Search for the cell housing the specified text and yield its [X, Y] center coordinate. 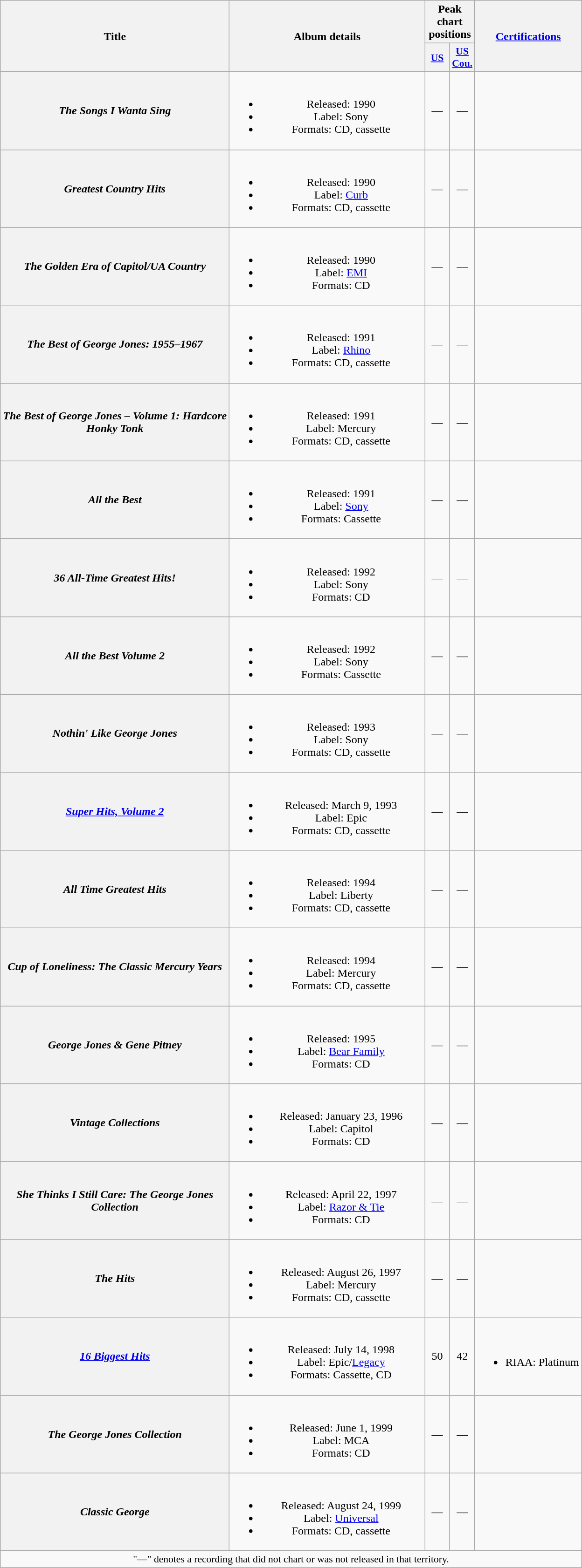
Classic George [115, 1512]
Released: August 26, 1997Label: MercuryFormats: CD, cassette [327, 1279]
42 [462, 1356]
Released: August 24, 1999Label: UniversalFormats: CD, cassette [327, 1512]
Released: 1990Label: CurbFormats: CD, cassette [327, 188]
Peak chart positions [450, 22]
Released: 1990Label: SonyFormats: CD, cassette [327, 111]
Released: 1994Label: MercuryFormats: CD, cassette [327, 967]
Released: April 22, 1997Label: Razor & TieFormats: CD [327, 1200]
Super Hits, Volume 2 [115, 812]
Greatest Country Hits [115, 188]
"—" denotes a recording that did not chart or was not released in that territory. [291, 1559]
Album details [327, 36]
She Thinks I Still Care: The George Jones Collection [115, 1200]
16 Biggest Hits [115, 1356]
50 [437, 1356]
Released: 1994Label: LibertyFormats: CD, cassette [327, 889]
Released: 1992Label: SonyFormats: Cassette [327, 655]
Vintage Collections [115, 1123]
The Best of George Jones – Volume 1: Hardcore Honky Tonk [115, 422]
Released: July 14, 1998Label: Epic/LegacyFormats: Cassette, CD [327, 1356]
Released: January 23, 1996Label: CapitolFormats: CD [327, 1123]
The Songs I Wanta Sing [115, 111]
Released: 1991Label: RhinoFormats: CD, cassette [327, 344]
The Golden Era of Capitol/UA Country [115, 267]
USCou. [462, 58]
Released: June 1, 1999Label: MCAFormats: CD [327, 1434]
Released: 1992Label: SonyFormats: CD [327, 578]
George Jones & Gene Pitney [115, 1045]
Title [115, 36]
US [437, 58]
Nothin' Like George Jones [115, 733]
Released: 1995Label: Bear FamilyFormats: CD [327, 1045]
The Hits [115, 1279]
RIAA: Platinum [528, 1356]
Released: 1991Label: MercuryFormats: CD, cassette [327, 422]
The Best of George Jones: 1955–1967 [115, 344]
Cup of Loneliness: The Classic Mercury Years [115, 967]
All the Best [115, 500]
Released: 1993Label: SonyFormats: CD, cassette [327, 733]
Released: 1990Label: EMIFormats: CD [327, 267]
Certifications [528, 36]
All the Best Volume 2 [115, 655]
36 All-Time Greatest Hits! [115, 578]
Released: March 9, 1993Label: EpicFormats: CD, cassette [327, 812]
Released: 1991Label: SonyFormats: Cassette [327, 500]
All Time Greatest Hits [115, 889]
The George Jones Collection [115, 1434]
